For the text-containing cell, return its midpoint in [X, Y] coordinate format. 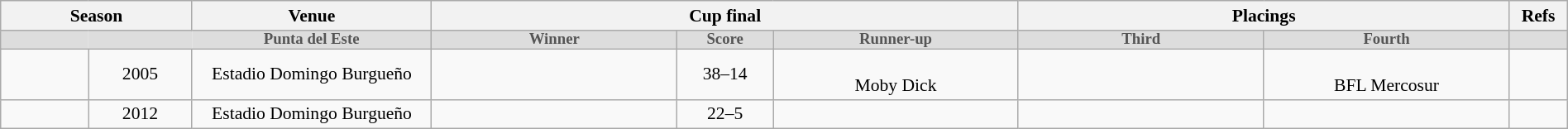
Season [96, 16]
Punta del Este [312, 40]
Refs [1538, 16]
BFL Mercosur [1386, 74]
Runner-up [896, 40]
38–14 [725, 74]
Cup final [725, 16]
Placings [1264, 16]
Third [1141, 40]
Score [725, 40]
2012 [141, 114]
Winner [554, 40]
22–5 [725, 114]
Moby Dick [896, 74]
Venue [312, 16]
Fourth [1386, 40]
2005 [141, 74]
